Pinpoint the cell where the given text exists, returning its (x, y) midpoint coordinate. 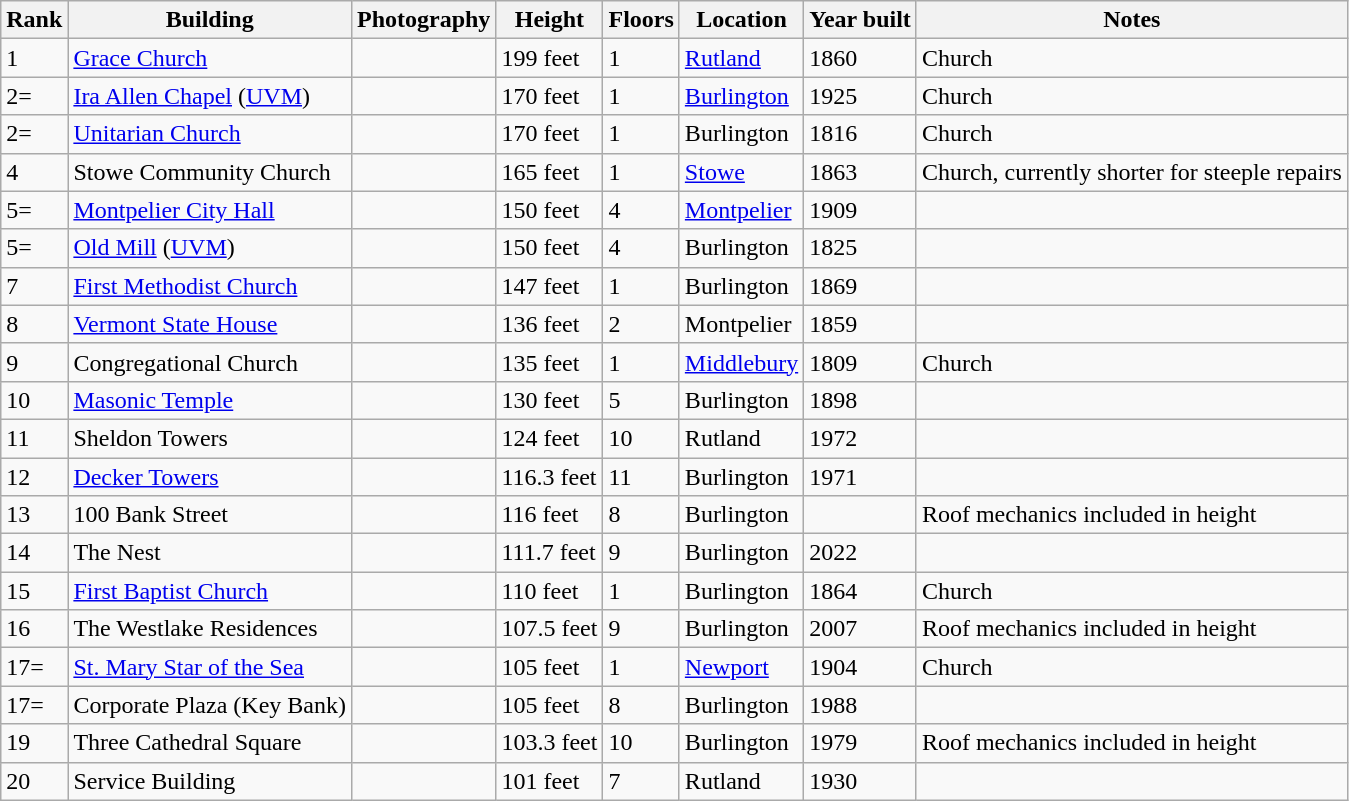
2 (641, 324)
Middlebury (741, 362)
116 feet (550, 515)
Rank (34, 20)
135 feet (550, 362)
5 (641, 400)
19 (34, 743)
124 feet (550, 438)
Masonic Temple (210, 400)
St. Mary Star of the Sea (210, 667)
111.7 feet (550, 553)
The Westlake Residences (210, 629)
Location (741, 20)
Church, currently shorter for steeple repairs (1132, 172)
15 (34, 591)
1904 (860, 667)
Grace Church (210, 58)
Unitarian Church (210, 134)
First Methodist Church (210, 286)
Stowe (741, 172)
1859 (860, 324)
Sheldon Towers (210, 438)
1898 (860, 400)
16 (34, 629)
1972 (860, 438)
101 feet (550, 781)
Three Cathedral Square (210, 743)
1864 (860, 591)
2007 (860, 629)
Height (550, 20)
1869 (860, 286)
Floors (641, 20)
1979 (860, 743)
Service Building (210, 781)
1863 (860, 172)
1816 (860, 134)
110 feet (550, 591)
1971 (860, 477)
Building (210, 20)
14 (34, 553)
199 feet (550, 58)
130 feet (550, 400)
Corporate Plaza (Key Bank) (210, 705)
13 (34, 515)
1925 (860, 96)
1825 (860, 248)
Old Mill (UVM) (210, 248)
Vermont State House (210, 324)
107.5 feet (550, 629)
1988 (860, 705)
Newport (741, 667)
Stowe Community Church (210, 172)
Montpelier City Hall (210, 210)
103.3 feet (550, 743)
Notes (1132, 20)
1809 (860, 362)
Ira Allen Chapel (UVM) (210, 96)
100 Bank Street (210, 515)
116.3 feet (550, 477)
Congregational Church (210, 362)
12 (34, 477)
147 feet (550, 286)
1860 (860, 58)
20 (34, 781)
165 feet (550, 172)
The Nest (210, 553)
136 feet (550, 324)
1930 (860, 781)
1909 (860, 210)
2022 (860, 553)
Photography (423, 20)
Decker Towers (210, 477)
First Baptist Church (210, 591)
Year built (860, 20)
